Capture the cell that displays the provided text and extract its (x, y) central coordinate. 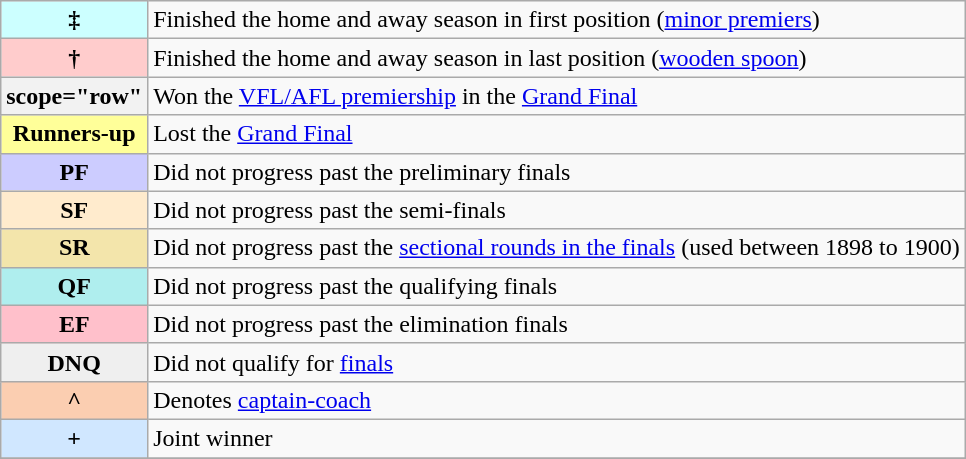
QF (74, 286)
+ (74, 438)
Won the VFL/AFL premiership in the Grand Final (557, 96)
Denotes captain-coach (557, 400)
Did not progress past the preliminary finals (557, 172)
^ (74, 400)
Finished the home and away season in last position (wooden spoon) (557, 58)
Did not qualify for finals (557, 362)
Did not progress past the semi-finals (557, 210)
Finished the home and away season in first position (minor premiers) (557, 20)
SF (74, 210)
Runners-up (74, 134)
PF (74, 172)
† (74, 58)
Joint winner (557, 438)
SR (74, 248)
scope="row" (74, 96)
‡ (74, 20)
Did not progress past the sectional rounds in the finals (used between 1898 to 1900) (557, 248)
Lost the Grand Final (557, 134)
Did not progress past the qualifying finals (557, 286)
EF (74, 324)
DNQ (74, 362)
Did not progress past the elimination finals (557, 324)
